Identify which cell holds the provided text, then report its (X, Y) central coordinate. 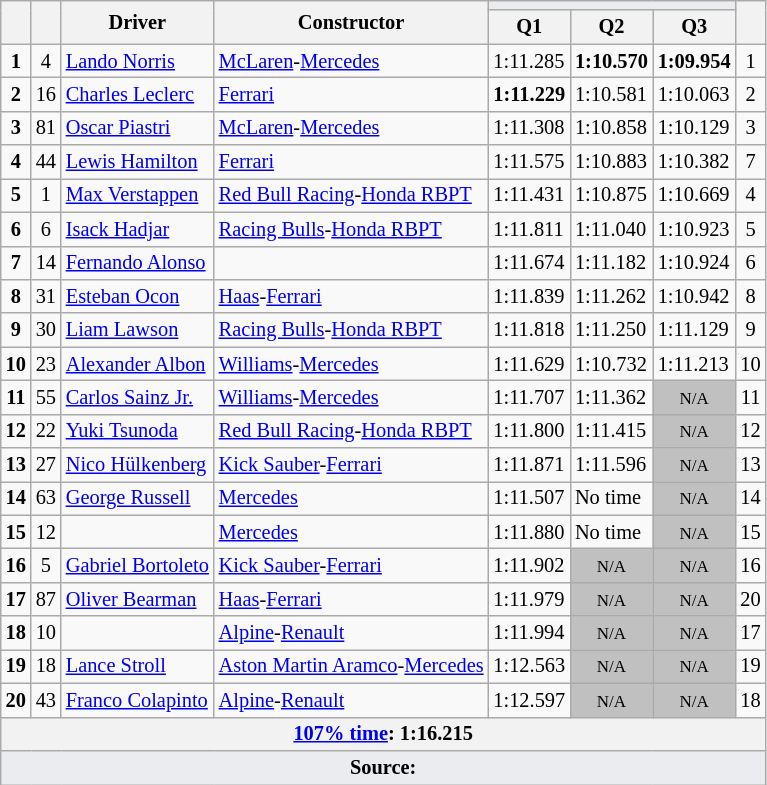
Isack Hadjar (138, 229)
Alexander Albon (138, 364)
1:11.040 (612, 229)
23 (46, 364)
1:11.839 (529, 296)
1:11.707 (529, 397)
Lando Norris (138, 61)
1:10.382 (694, 162)
Max Verstappen (138, 195)
1:09.954 (694, 61)
1:11.629 (529, 364)
Oliver Bearman (138, 599)
Fernando Alonso (138, 263)
1:11.818 (529, 330)
22 (46, 431)
63 (46, 498)
1:12.597 (529, 700)
1:11.285 (529, 61)
1:11.994 (529, 633)
1:10.875 (612, 195)
Nico Hülkenberg (138, 465)
1:10.581 (612, 94)
1:10.883 (612, 162)
Yuki Tsunoda (138, 431)
1:10.858 (612, 128)
1:11.507 (529, 498)
1:11.800 (529, 431)
1:10.570 (612, 61)
55 (46, 397)
Constructor (352, 22)
1:12.563 (529, 666)
1:11.262 (612, 296)
Aston Martin Aramco-Mercedes (352, 666)
1:11.596 (612, 465)
107% time: 1:16.215 (384, 734)
Oscar Piastri (138, 128)
Source: (384, 767)
43 (46, 700)
1:11.575 (529, 162)
1:11.229 (529, 94)
Gabriel Bortoleto (138, 565)
Q1 (529, 27)
1:10.129 (694, 128)
Charles Leclerc (138, 94)
44 (46, 162)
1:11.129 (694, 330)
31 (46, 296)
1:10.942 (694, 296)
1:11.308 (529, 128)
Carlos Sainz Jr. (138, 397)
Driver (138, 22)
1:11.213 (694, 364)
1:10.669 (694, 195)
1:11.674 (529, 263)
81 (46, 128)
1:10.732 (612, 364)
1:11.880 (529, 532)
1:11.431 (529, 195)
1:11.811 (529, 229)
1:11.415 (612, 431)
Esteban Ocon (138, 296)
27 (46, 465)
1:11.902 (529, 565)
1:10.923 (694, 229)
30 (46, 330)
1:11.250 (612, 330)
1:10.924 (694, 263)
1:11.182 (612, 263)
Q2 (612, 27)
Franco Colapinto (138, 700)
Q3 (694, 27)
1:10.063 (694, 94)
George Russell (138, 498)
1:11.871 (529, 465)
87 (46, 599)
Liam Lawson (138, 330)
Lance Stroll (138, 666)
1:11.979 (529, 599)
1:11.362 (612, 397)
Lewis Hamilton (138, 162)
